Return the (x, y) coordinate for the center point of the cell that contains the specified text.  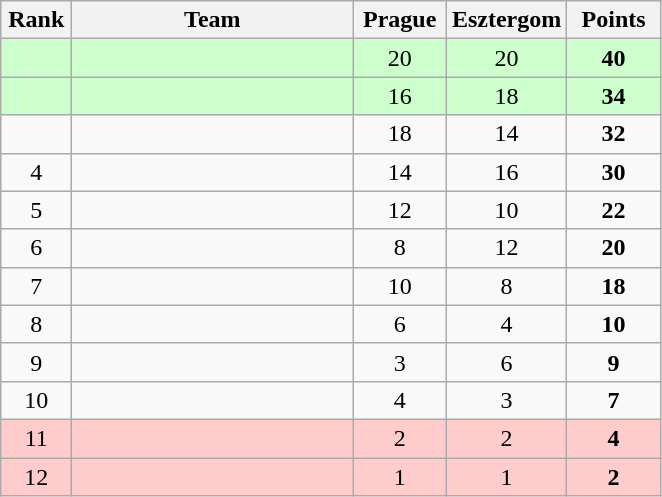
40 (614, 58)
32 (614, 134)
22 (614, 210)
11 (36, 438)
5 (36, 210)
Team (212, 20)
Prague (400, 20)
30 (614, 172)
Esztergom (506, 20)
34 (614, 96)
Points (614, 20)
Rank (36, 20)
